Scan for the cell matching the given text and deliver its (x, y) coordinate at center. 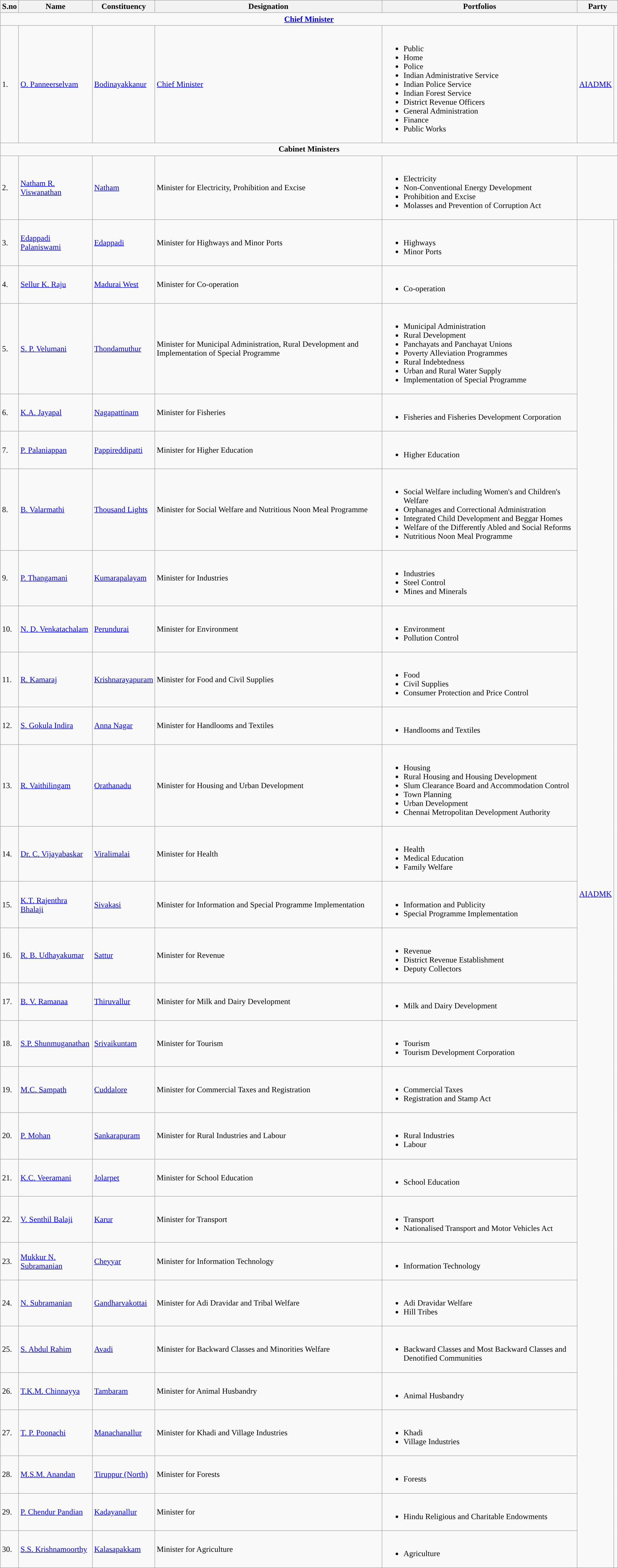
Minister for Food and Civil Supplies (268, 679)
Orathanadu (124, 785)
Backward Classes and Most Backward Classes and Denotified Communities (480, 1349)
26. (10, 1391)
P. Thangamani (55, 578)
Kumarapalayam (124, 578)
Cuddalore (124, 1090)
Forests (480, 1475)
Minister for Forests (268, 1475)
S. P. Velumani (55, 349)
Co-operation (480, 285)
Constituency (124, 7)
R. B. Udhayakumar (55, 956)
P. Palaniappan (55, 450)
M.S.M. Anandan (55, 1475)
TourismTourism Development Corporation (480, 1043)
Information and PublicitySpecial Programme Implementation (480, 905)
Sellur K. Raju (55, 285)
Minister for Khadi and Village Industries (268, 1433)
Thondamuthur (124, 349)
29. (10, 1512)
Sankarapuram (124, 1136)
30. (10, 1549)
Kalasapakkam (124, 1549)
K.A. Jayapal (55, 413)
Minister for Adi Dravidar and Tribal Welfare (268, 1303)
Minister for Rural Industries and Labour (268, 1136)
Minister for Electricity, Prohibition and Excise (268, 188)
Thiruvallur (124, 1002)
Designation (268, 7)
S.S. Krishnamoorthy (55, 1549)
Srivaikuntam (124, 1043)
Minister for Industries (268, 578)
15. (10, 905)
Anna Nagar (124, 726)
B. V. Ramanaa (55, 1002)
M.C. Sampath (55, 1090)
Minister for Higher Education (268, 450)
Minister for Handlooms and Textiles (268, 726)
B. Valarmathi (55, 509)
V. Senthil Balaji (55, 1219)
ElectricityNon-Conventional Energy DevelopmentProhibition and ExciseMolasses and Prevention of Corruption Act (480, 188)
HighwaysMinor Ports (480, 243)
Minister for Housing and Urban Development (268, 785)
Handlooms and Textiles (480, 726)
6. (10, 413)
Agriculture (480, 1549)
9. (10, 578)
Minister for Information Technology (268, 1261)
Milk and Dairy Development (480, 1002)
KhadiVillage Industries (480, 1433)
Information Technology (480, 1261)
Minister for Revenue (268, 956)
Minister for (268, 1512)
Rural IndustriesLabour (480, 1136)
7. (10, 450)
Minister for Tourism (268, 1043)
Nagapattinam (124, 413)
Minister for Social Welfare and Nutritious Noon Meal Programme (268, 509)
25. (10, 1349)
Animal Husbandry (480, 1391)
Fisheries and Fisheries Development Corporation (480, 413)
Jolarpet (124, 1177)
Karur (124, 1219)
Dr. C. Vijayabaskar (55, 854)
Higher Education (480, 450)
O. Panneerselvam (55, 84)
17. (10, 1002)
8. (10, 509)
Minister for School Education (268, 1177)
S. Abdul Rahim (55, 1349)
Madurai West (124, 285)
Gandharvakottai (124, 1303)
S. Gokula Indira (55, 726)
Minister for Transport (268, 1219)
TransportNationalised Transport and Motor Vehicles Act (480, 1219)
5. (10, 349)
N. Subramanian (55, 1303)
22. (10, 1219)
Mukkur N. Subramanian (55, 1261)
28. (10, 1475)
4. (10, 285)
Minister for Agriculture (268, 1549)
T. P. Poonachi (55, 1433)
Minister for Animal Husbandry (268, 1391)
27. (10, 1433)
Natham R. Viswanathan (55, 188)
Minister for Co-operation (268, 285)
Edappadi Palaniswami (55, 243)
19. (10, 1090)
Krishnarayapuram (124, 679)
Portfolios (480, 7)
Minister for Health (268, 854)
Bodinayakkanur (124, 84)
Kadayanallur (124, 1512)
23. (10, 1261)
16. (10, 956)
S.P. Shunmuganathan (55, 1043)
K.C. Veeramani (55, 1177)
24. (10, 1303)
20. (10, 1136)
P. Chendur Pandian (55, 1512)
S.no (10, 7)
N. D. Venkatachalam (55, 629)
Hindu Religious and Charitable Endowments (480, 1512)
Cheyyar (124, 1261)
18. (10, 1043)
Minister for Commercial Taxes and Registration (268, 1090)
T.K.M. Chinnayya (55, 1391)
Adi Dravidar WelfareHill Tribes (480, 1303)
12. (10, 726)
13. (10, 785)
3. (10, 243)
Cabinet Ministers (309, 149)
Minister for Environment (268, 629)
1. (10, 84)
Commercial TaxesRegistration and Stamp Act (480, 1090)
2. (10, 188)
10. (10, 629)
Name (55, 7)
21. (10, 1177)
Sattur (124, 956)
Thousand Lights (124, 509)
Manachanallur (124, 1433)
School Education (480, 1177)
Natham (124, 188)
EnvironmentPollution Control (480, 629)
K.T. Rajenthra Bhalaji (55, 905)
Avadi (124, 1349)
IndustriesSteel ControlMines and Minerals (480, 578)
11. (10, 679)
Minister for Information and Special Programme Implementation (268, 905)
Sivakasi (124, 905)
FoodCivil SuppliesConsumer Protection and Price Control (480, 679)
R. Vaithilingam (55, 785)
Edappadi (124, 243)
Perundurai (124, 629)
Party (598, 7)
Minister for Backward Classes and Minorities Welfare (268, 1349)
RevenueDistrict Revenue EstablishmentDeputy Collectors (480, 956)
Viralimalai (124, 854)
HealthMedical EducationFamily Welfare (480, 854)
R. Kamaraj (55, 679)
Minister for Municipal Administration, Rural Development and Implementation of Special Programme (268, 349)
Minister for Milk and Dairy Development (268, 1002)
P. Mohan (55, 1136)
Pappireddipatti (124, 450)
14. (10, 854)
Tambaram (124, 1391)
Tiruppur (North) (124, 1475)
Minister for Highways and Minor Ports (268, 243)
Minister for Fisheries (268, 413)
